Output the (X, Y) coordinate of the center of the cell containing the given text.  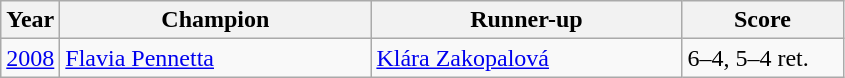
Klára Zakopalová (526, 58)
2008 (30, 58)
Champion (216, 20)
Score (762, 20)
Year (30, 20)
Runner-up (526, 20)
6–4, 5–4 ret. (762, 58)
Flavia Pennetta (216, 58)
